Scan for the cell matching the given text and deliver its (x, y) coordinate at center. 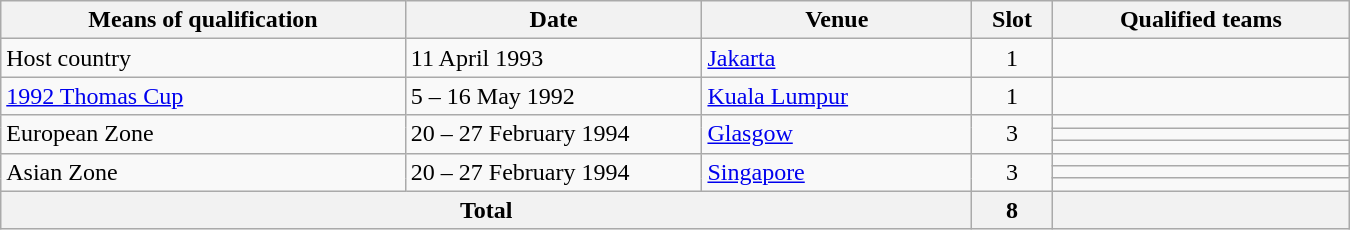
Glasgow (837, 134)
1992 Thomas Cup (204, 96)
Jakarta (837, 58)
Slot (1012, 20)
5 – 16 May 1992 (554, 96)
Qualified teams (1202, 20)
Host country (204, 58)
8 (1012, 210)
Asian Zone (204, 172)
Means of qualification (204, 20)
Total (486, 210)
11 April 1993 (554, 58)
Singapore (837, 172)
European Zone (204, 134)
Kuala Lumpur (837, 96)
Venue (837, 20)
Date (554, 20)
